Capture the cell that displays the provided text and extract its [x, y] central coordinate. 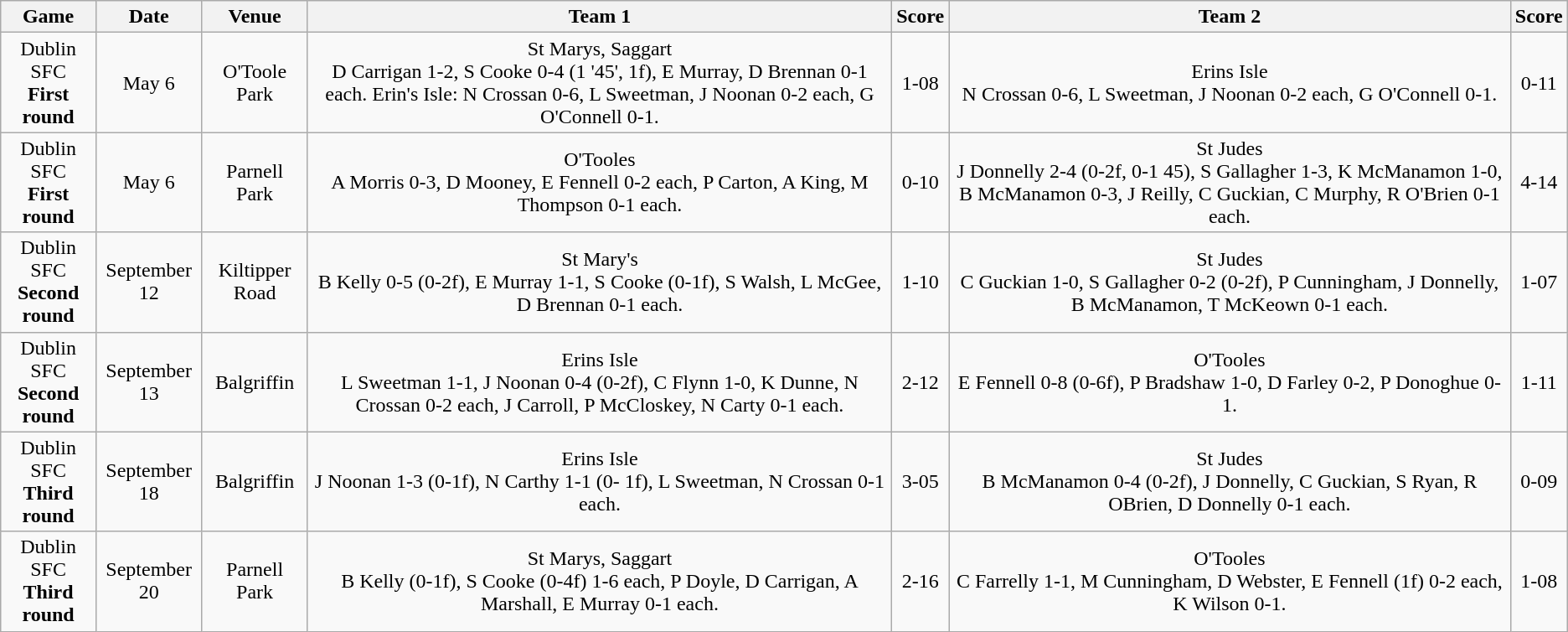
Erins IsleJ Noonan 1-3 (0-1f), N Carthy 1-1 (0- 1f), L Sweetman, N Crossan 0-1 each. [600, 481]
O'ToolesC Farrelly 1-1, M Cunningham, D Webster, E Fennell (1f) 0-2 each, K Wilson 0-1. [1230, 582]
Venue [255, 17]
Game [49, 17]
O'ToolesE Fennell 0-8 (0-6f), P Bradshaw 1-0, D Farley 0-2, P Donoghue 0-1. [1230, 382]
Erins IsleL Sweetman 1-1, J Noonan 0-4 (0-2f), C Flynn 1-0, K Dunne, N Crossan 0-2 each, J Carroll, P McCloskey, N Carty 0-1 each. [600, 382]
1-11 [1539, 382]
3-05 [921, 481]
St Marys, SaggartB Kelly (0-1f), S Cooke (0-4f) 1-6 each, P Doyle, D Carrigan, A Marshall, E Murray 0-1 each. [600, 582]
0-11 [1539, 82]
September 18 [149, 481]
0-10 [921, 183]
September 13 [149, 382]
O'ToolesA Morris 0-3, D Mooney, E Fennell 0-2 each, P Carton, A King, M Thompson 0-1 each. [600, 183]
Kiltipper Road [255, 282]
St JudesB McManamon 0-4 (0-2f), J Donnelly, C Guckian, S Ryan, R OBrien, D Donnelly 0-1 each. [1230, 481]
1-07 [1539, 282]
Team 1 [600, 17]
Erins IsleN Crossan 0-6, L Sweetman, J Noonan 0-2 each, G O'Connell 0-1. [1230, 82]
September 20 [149, 582]
2-12 [921, 382]
St JudesJ Donnelly 2-4 (0-2f, 0-1 45), S Gallagher 1-3, K McManamon 1-0, B McManamon 0-3, J Reilly, C Guckian, C Murphy, R O'Brien 0-1 each. [1230, 183]
1-10 [921, 282]
4-14 [1539, 183]
Date [149, 17]
September 12 [149, 282]
O'Toole Park [255, 82]
0-09 [1539, 481]
Team 2 [1230, 17]
2-16 [921, 582]
St JudesC Guckian 1-0, S Gallagher 0-2 (0-2f), P Cunningham, J Donnelly, B McManamon, T McKeown 0-1 each. [1230, 282]
St Mary'sB Kelly 0-5 (0-2f), E Murray 1-1, S Cooke (0-1f), S Walsh, L McGee, D Brennan 0-1 each. [600, 282]
